Search for the cell housing the specified text and yield its [X, Y] center coordinate. 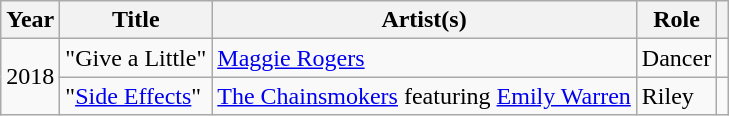
Title [136, 20]
"Side Effects" [136, 96]
Dancer [676, 58]
Year [30, 20]
Role [676, 20]
Artist(s) [424, 20]
Maggie Rogers [424, 58]
Riley [676, 96]
2018 [30, 77]
"Give a Little" [136, 58]
The Chainsmokers featuring Emily Warren [424, 96]
